From the cell containing the given text, extract its center point as (X, Y) coordinate. 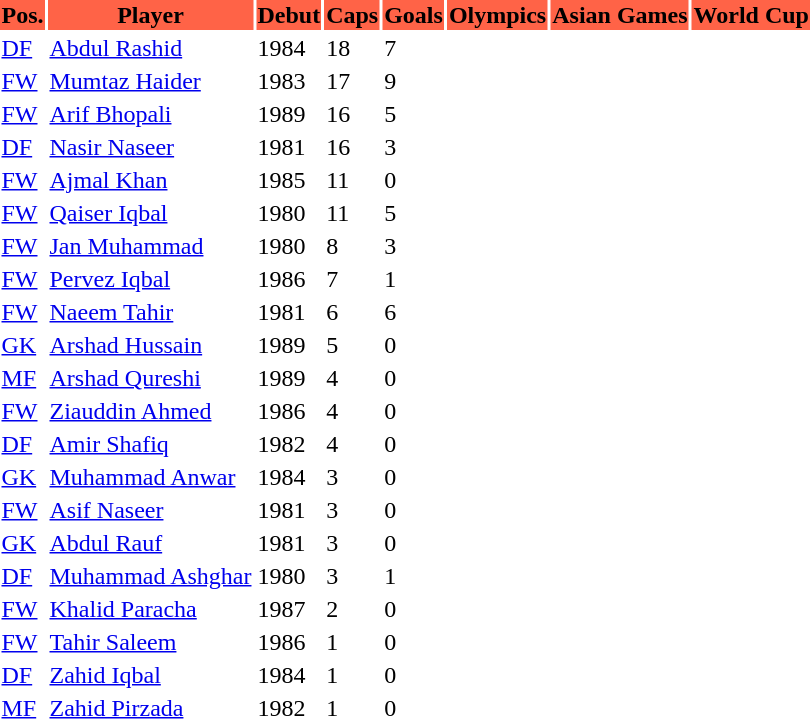
Khalid Paracha (150, 609)
1983 (289, 81)
World Cup (751, 15)
Pos. (22, 15)
Arif Bhopali (150, 114)
Asif Naseer (150, 510)
Player (150, 15)
8 (352, 246)
Mumtaz Haider (150, 81)
Muhammad Anwar (150, 477)
9 (414, 81)
1987 (289, 609)
Arshad Qureshi (150, 378)
Jan Muhammad (150, 246)
Ajmal Khan (150, 180)
Asian Games (620, 15)
Olympics (497, 15)
Nasir Naseer (150, 147)
Caps (352, 15)
2 (352, 609)
17 (352, 81)
Zahid Iqbal (150, 675)
Qaiser Iqbal (150, 213)
Abdul Rauf (150, 543)
Amir Shafiq (150, 444)
1985 (289, 180)
1982 (289, 444)
Goals (414, 15)
18 (352, 48)
Muhammad Ashghar (150, 576)
Debut (289, 15)
MF (22, 378)
Abdul Rashid (150, 48)
Tahir Saleem (150, 642)
Arshad Hussain (150, 345)
Pervez Iqbal (150, 279)
Ziauddin Ahmed (150, 411)
Naeem Tahir (150, 312)
